Locate the cell with the specified text and output its [x, y] center coordinate. 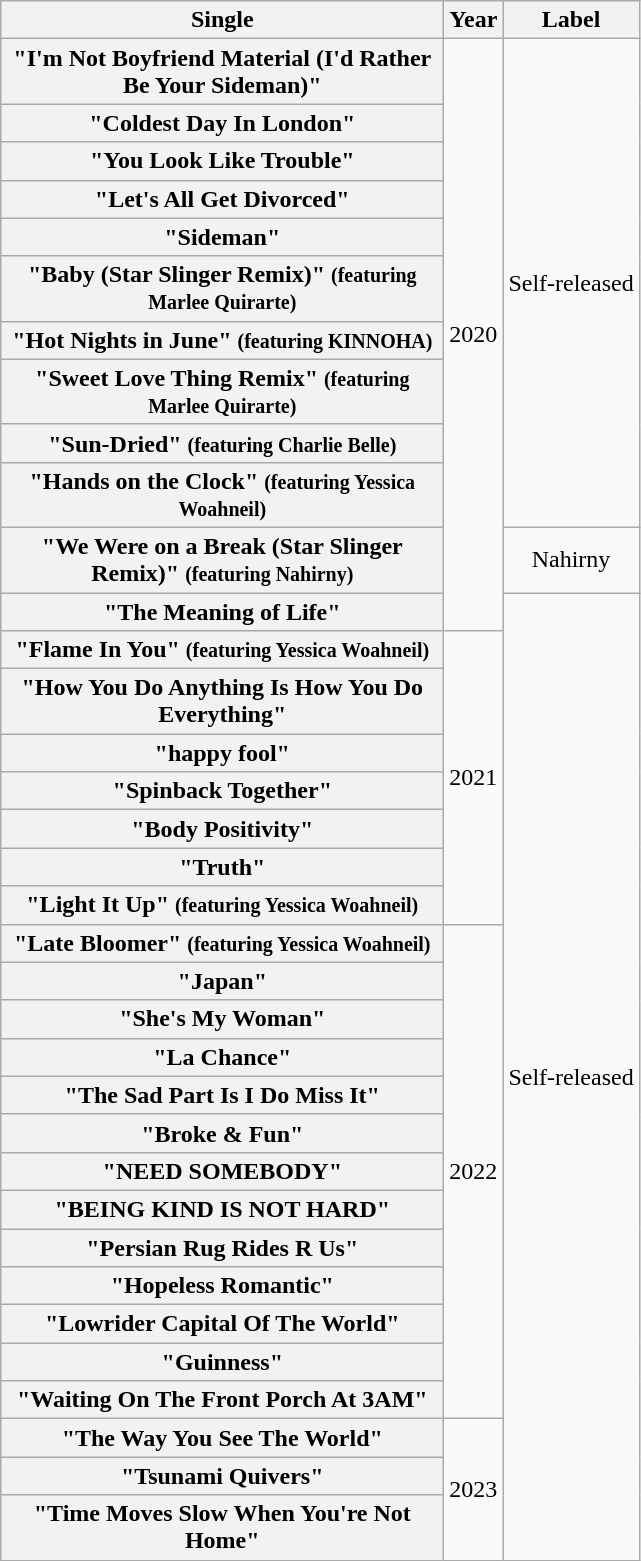
"Sweet Love Thing Remix" (featuring Marlee Quirarte) [222, 392]
"She's My Woman" [222, 1019]
"Late Bloomer" (featuring Yessica Woahneil) [222, 943]
"Lowrider Capital Of The World" [222, 1324]
"How You Do Anything Is How You Do Everything" [222, 702]
2022 [474, 1172]
Label [571, 20]
"Time Moves Slow When You're Not Home" [222, 1528]
"Hot Nights in June" (featuring KINNOHA) [222, 340]
"Truth" [222, 867]
"La Chance" [222, 1057]
"Persian Rug Rides R Us" [222, 1247]
"The Way You See The World" [222, 1438]
"Waiting On The Front Porch At 3AM" [222, 1400]
Year [474, 20]
"Light It Up" (featuring Yessica Woahneil) [222, 905]
"Body Positivity" [222, 829]
"happy fool" [222, 753]
"I'm Not Boyfriend Material (I'd Rather Be Your Sideman)" [222, 72]
Single [222, 20]
"The Meaning of Life" [222, 611]
"Sideman" [222, 237]
2020 [474, 335]
"The Sad Part Is I Do Miss It" [222, 1095]
"We Were on a Break (Star Slinger Remix)" (featuring Nahirny) [222, 560]
2023 [474, 1490]
"Flame In You" (featuring Yessica Woahneil) [222, 650]
"Broke & Fun" [222, 1133]
"You Look Like Trouble" [222, 161]
"Hands on the Clock" (featuring Yessica Woahneil) [222, 494]
2021 [474, 778]
"Coldest Day In London" [222, 123]
"Tsunami Quivers" [222, 1476]
"Baby (Star Slinger Remix)" (featuring Marlee Quirarte) [222, 288]
"Let's All Get Divorced" [222, 199]
"NEED SOMEBODY" [222, 1171]
"Sun-Dried" (featuring Charlie Belle) [222, 443]
"Hopeless Romantic" [222, 1286]
"Guinness" [222, 1362]
"BEING KIND IS NOT HARD" [222, 1209]
Nahirny [571, 560]
"Japan" [222, 981]
"Spinback Together" [222, 791]
